Return (x, y) of the center of cell containing provided text 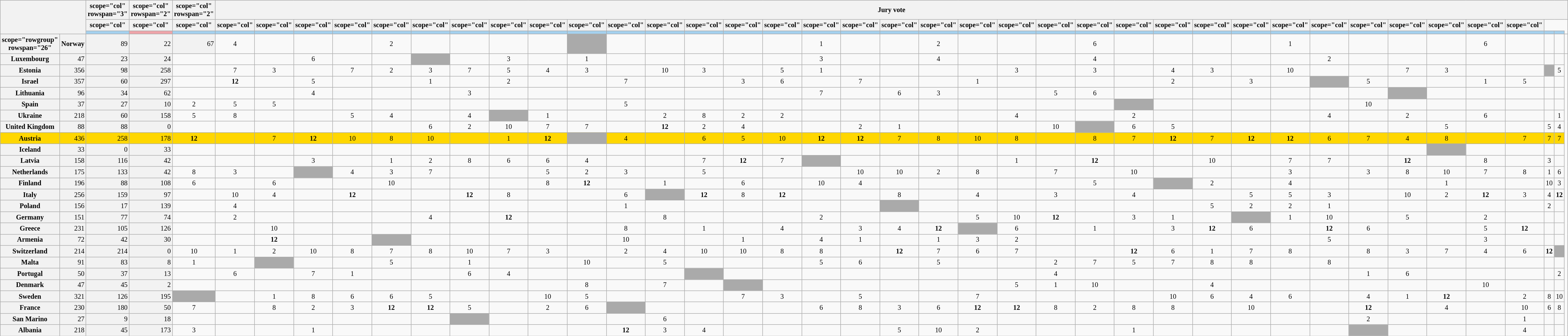
116 (107, 161)
Germany (30, 217)
24 (151, 59)
Luxembourg (30, 59)
Lithuania (30, 93)
18 (151, 319)
159 (107, 195)
231 (73, 229)
Ukraine (30, 115)
9 (107, 319)
Poland (30, 206)
133 (107, 172)
230 (73, 307)
Netherlands (30, 172)
195 (151, 296)
23 (107, 59)
98 (107, 70)
139 (151, 206)
83 (107, 262)
436 (73, 138)
77 (107, 217)
Albania (30, 330)
Denmark (30, 285)
62 (151, 93)
357 (73, 82)
34 (107, 93)
22 (151, 44)
Jury vote (892, 10)
97 (151, 195)
Finland (30, 183)
13 (151, 274)
17 (107, 206)
72 (73, 240)
scope="rowgroup" rowspan="26" (30, 44)
Sweden (30, 296)
175 (73, 172)
151 (73, 217)
Italy (30, 195)
Armenia (30, 240)
Iceland (30, 149)
Norway (73, 44)
scope="col" rowspan="3" (107, 10)
Austria (30, 138)
108 (151, 183)
Spain (30, 104)
356 (73, 70)
Latvia (30, 161)
74 (151, 217)
297 (151, 82)
321 (73, 296)
156 (73, 206)
96 (73, 93)
89 (107, 44)
Malta (30, 262)
196 (73, 183)
France (30, 307)
178 (151, 138)
Estonia (30, 70)
30 (151, 240)
Portugal (30, 274)
Switzerland (30, 251)
105 (107, 229)
256 (73, 195)
Israel (30, 82)
180 (107, 307)
Greece (30, 229)
United Kingdom (30, 127)
91 (73, 262)
67 (194, 44)
173 (151, 330)
San Marino (30, 319)
